Find where the given text appears and provide that cell's center as [X, Y] coordinate. 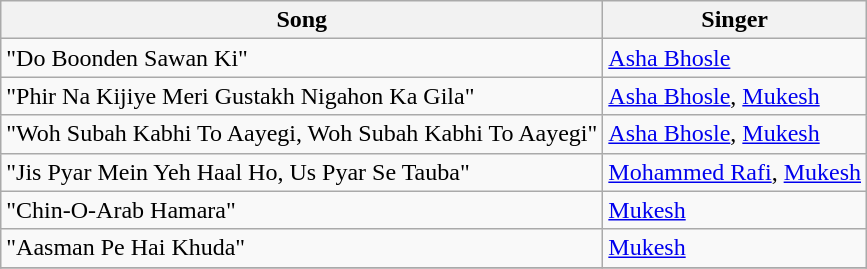
Song [302, 20]
Asha Bhosle [735, 58]
"Do Boonden Sawan Ki" [302, 58]
Mohammed Rafi, Mukesh [735, 172]
"Phir Na Kijiye Meri Gustakh Nigahon Ka Gila" [302, 96]
"Jis Pyar Mein Yeh Haal Ho, Us Pyar Se Tauba" [302, 172]
"Aasman Pe Hai Khuda" [302, 248]
Singer [735, 20]
"Chin-O-Arab Hamara" [302, 210]
"Woh Subah Kabhi To Aayegi, Woh Subah Kabhi To Aayegi" [302, 134]
